Extract the [X, Y] coordinate from the center of the cell holding the provided text.  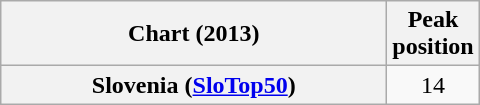
Chart (2013) [194, 34]
Slovenia (SloTop50) [194, 85]
14 [433, 85]
Peakposition [433, 34]
